Return (X, Y) of the center of cell containing provided text 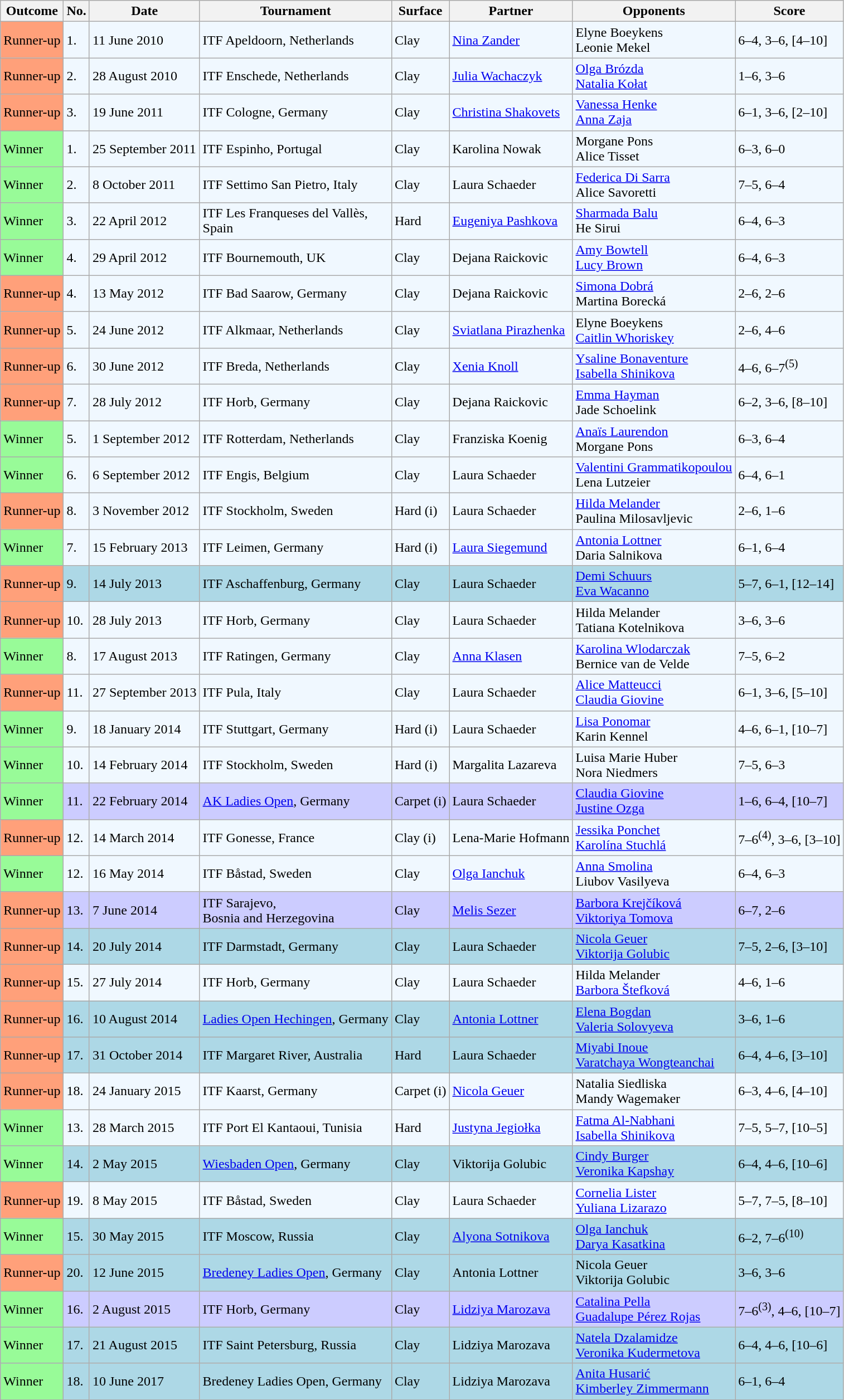
6–2, 3–6, [8–10] (789, 402)
ITF Darmstadt, Germany (295, 946)
16 May 2014 (144, 874)
18 January 2014 (144, 729)
27 July 2014 (144, 982)
Jessika Ponchet Karolína Stuchlá (654, 837)
Olga Ianchuk (511, 874)
19. (76, 1200)
ITF Sarajevo, Bosnia and Herzegovina (295, 910)
22 April 2012 (144, 221)
6–1, 3–6, [5–10] (789, 692)
Simona Dobrá Martina Borecká (654, 293)
3–6, 1–6 (789, 1019)
Eugeniya Pashkova (511, 221)
Vanessa Henke Anna Zaja (654, 113)
1 September 2012 (144, 438)
20. (76, 1273)
7–5, 6–2 (789, 657)
7–6(3), 4–6, [10–7] (789, 1309)
1–6, 3–6 (789, 76)
Opponents (654, 11)
6–1, 3–6, [2–10] (789, 113)
ITF Les Franqueses del Vallès, Spain (295, 221)
Anita Husarić Kimberley Zimmermann (654, 1381)
Karolina Nowak (511, 148)
ITF Engis, Belgium (295, 475)
6 September 2012 (144, 475)
Karolina Wlodarczak Bernice van de Velde (654, 657)
Ysaline Bonaventure Isabella Shinikova (654, 366)
Valentini Grammatikopoulou Lena Lutzeier (654, 475)
14 February 2014 (144, 765)
25 September 2011 (144, 148)
ITF Apeldoorn, Netherlands (295, 40)
7–5, 2–6, [3–10] (789, 946)
ITF Saint Petersburg, Russia (295, 1345)
Natalia Siedliska Mandy Wagemaker (654, 1091)
Sviatlana Pirazhenka (511, 330)
28 March 2015 (144, 1128)
Alice Matteucci Claudia Giovine (654, 692)
2–6, 2–6 (789, 293)
Olga Ianchuk Darya Kasatkina (654, 1236)
5–7, 6–1, [12–14] (789, 584)
ITF Port El Kantaoui, Tunisia (295, 1128)
11 June 2010 (144, 40)
Cornelia Lister Yuliana Lizarazo (654, 1200)
6–2, 7–6(10) (789, 1236)
Nicola Geuer (511, 1091)
12 June 2015 (144, 1273)
Barbora Krejčíková Viktoriya Tomova (654, 910)
Melis Sezer (511, 910)
Tournament (295, 11)
2–6, 1–6 (789, 512)
30 May 2015 (144, 1236)
31 October 2014 (144, 1056)
ITF Breda, Netherlands (295, 366)
1–6, 6–4, [10–7] (789, 801)
2 May 2015 (144, 1164)
Christina Shakovets (511, 113)
ITF Enschede, Netherlands (295, 76)
22 February 2014 (144, 801)
ITF Cologne, Germany (295, 113)
Xenia Knoll (511, 366)
6–3, 4–6, [4–10] (789, 1091)
ITF Gonesse, France (295, 837)
ITF Moscow, Russia (295, 1236)
Anna Smolina Liubov Vasilyeva (654, 874)
ITF Bournemouth, UK (295, 257)
Lisa Ponomar Karin Kennel (654, 729)
6–4, 6–1 (789, 475)
19 June 2011 (144, 113)
ITF Pula, Italy (295, 692)
Claudia Giovine Justine Ozga (654, 801)
Clay (i) (420, 837)
Ladies Open Hechingen, Germany (295, 1019)
Sharmada Balu He Sirui (654, 221)
Olga Brózda Natalia Kołat (654, 76)
Partner (511, 11)
4–6, 6–1, [10–7] (789, 729)
Hilda Melander Paulina Milosavljevic (654, 512)
6–4, 4–6, [3–10] (789, 1056)
Federica Di Sarra Alice Savoretti (654, 185)
Cindy Burger Veronika Kapshay (654, 1164)
Hilda Melander Tatiana Kotelnikova (654, 620)
28 August 2010 (144, 76)
ITF Bad Saarow, Germany (295, 293)
ITF Espinho, Portugal (295, 148)
14 March 2014 (144, 837)
4–6, 6–7(5) (789, 366)
6–7, 2–6 (789, 910)
Emma Hayman Jade Schoelink (654, 402)
Margalita Lazareva (511, 765)
Fatma Al-Nabhani Isabella Shinikova (654, 1128)
Elena Bogdan Valeria Solovyeva (654, 1019)
ITF Ratingen, Germany (295, 657)
Score (789, 11)
10 June 2017 (144, 1381)
24 January 2015 (144, 1091)
7–5, 6–4 (789, 185)
14 July 2013 (144, 584)
10 August 2014 (144, 1019)
ITF Stuttgart, Germany (295, 729)
7–5, 5–7, [10–5] (789, 1128)
Demi Schuurs Eva Wacanno (654, 584)
29 April 2012 (144, 257)
24 June 2012 (144, 330)
Amy Bowtell Lucy Brown (654, 257)
6–4, 3–6, [4–10] (789, 40)
21 August 2015 (144, 1345)
Julia Wachaczyk (511, 76)
Elyne Boeykens Leonie Mekel (654, 40)
Justyna Jegiołka (511, 1128)
Outcome (32, 11)
Viktorija Golubic (511, 1164)
Anna Klasen (511, 657)
Antonia Lottner Daria Salnikova (654, 547)
Luisa Marie Huber Nora Niedmers (654, 765)
Franziska Koenig (511, 438)
6–3, 6–4 (789, 438)
8 October 2011 (144, 185)
5–7, 7–5, [8–10] (789, 1200)
3 November 2012 (144, 512)
Natela Dzalamidze Veronika Kudermetova (654, 1345)
8 May 2015 (144, 1200)
Surface (420, 11)
Anaïs Laurendon Morgane Pons (654, 438)
Lena-Marie Hofmann (511, 837)
2 August 2015 (144, 1309)
7–5, 6–3 (789, 765)
AK Ladies Open, Germany (295, 801)
Nina Zander (511, 40)
2–6, 4–6 (789, 330)
30 June 2012 (144, 366)
ITF Margaret River, Australia (295, 1056)
ITF Alkmaar, Netherlands (295, 330)
Date (144, 11)
ITF Settimo San Pietro, Italy (295, 185)
27 September 2013 (144, 692)
ITF Aschaffenburg, Germany (295, 584)
4–6, 1–6 (789, 982)
Miyabi Inoue Varatchaya Wongteanchai (654, 1056)
13 May 2012 (144, 293)
15 February 2013 (144, 547)
Hilda Melander Barbora Štefková (654, 982)
Catalina Pella Guadalupe Pérez Rojas (654, 1309)
Morgane Pons Alice Tisset (654, 148)
No. (76, 11)
Alyona Sotnikova (511, 1236)
Elyne Boeykens Caitlin Whoriskey (654, 330)
Wiesbaden Open, Germany (295, 1164)
7–6(4), 3–6, [3–10] (789, 837)
28 July 2013 (144, 620)
20 July 2014 (144, 946)
6–3, 6–0 (789, 148)
ITF Kaarst, Germany (295, 1091)
28 July 2012 (144, 402)
ITF Rotterdam, Netherlands (295, 438)
17 August 2013 (144, 657)
Laura Siegemund (511, 547)
ITF Leimen, Germany (295, 547)
7 June 2014 (144, 910)
